Return the (X, Y) coordinate for the center point of the cell that contains the specified text.  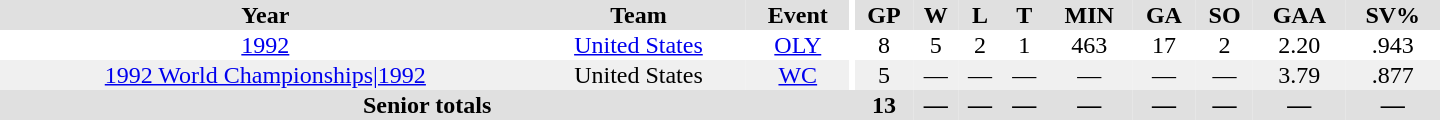
WC (798, 75)
SO (1224, 15)
.943 (1392, 45)
Team (639, 15)
1992 (266, 45)
W (936, 15)
1 (1024, 45)
1992 World Championships|1992 (266, 75)
17 (1164, 45)
8 (884, 45)
Year (266, 15)
SV% (1392, 15)
Senior totals (427, 105)
T (1024, 15)
GA (1164, 15)
OLY (798, 45)
463 (1089, 45)
GP (884, 15)
.877 (1392, 75)
MIN (1089, 15)
Event (798, 15)
2.20 (1299, 45)
L (980, 15)
GAA (1299, 15)
3.79 (1299, 75)
13 (884, 105)
